Search for the cell housing the specified text and yield its [x, y] center coordinate. 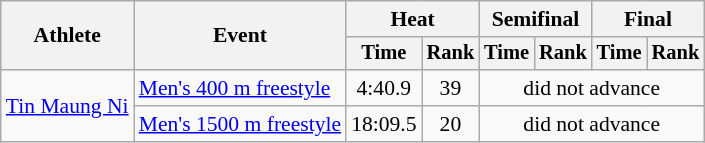
Event [240, 36]
Final [648, 19]
Athlete [68, 36]
18:09.5 [384, 124]
Men's 1500 m freestyle [240, 124]
4:40.9 [384, 88]
Men's 400 m freestyle [240, 88]
39 [451, 88]
Semifinal [535, 19]
20 [451, 124]
Heat [412, 19]
Tin Maung Ni [68, 106]
